Scan for the cell matching the given text and deliver its (x, y) coordinate at center. 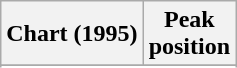
Chart (1995) (72, 34)
Peakposition (189, 34)
